Find where the given text appears and provide that cell's center as (x, y) coordinate. 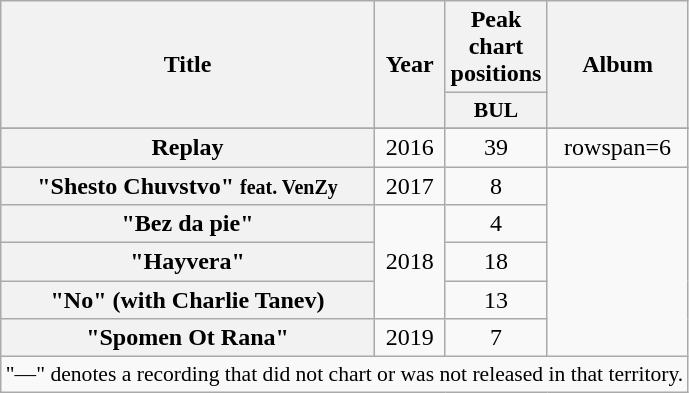
2016 (410, 147)
39 (496, 147)
13 (496, 300)
Title (188, 65)
Year (410, 65)
"No" (with Charlie Tanev) (188, 300)
4 (496, 224)
2019 (410, 338)
"Bez da pie" (188, 224)
8 (496, 185)
2017 (410, 185)
Peak chart positions (496, 47)
7 (496, 338)
18 (496, 262)
"Spomen Ot Rana" (188, 338)
2018 (410, 262)
"—" denotes a recording that did not chart or was not released in that territory. (345, 375)
"Hayvera" (188, 262)
"Shesto Chuvstvo" feat. VenZy (188, 185)
Replay (188, 147)
Album (618, 65)
BUL (496, 111)
rowspan=6 (618, 147)
